Detect which cell encompasses the target text, then output its [x, y] center coordinate. 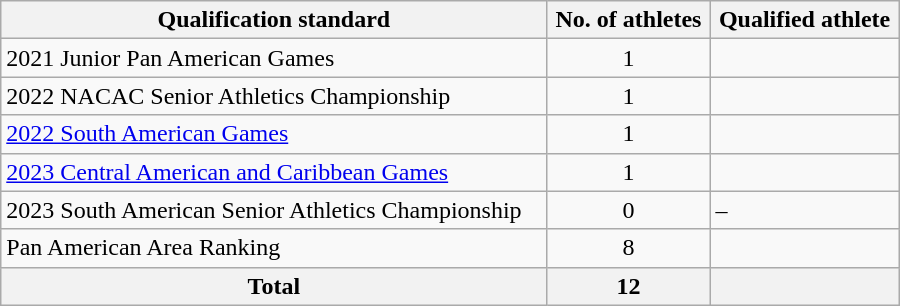
No. of athletes [628, 20]
Qualification standard [274, 20]
Pan American Area Ranking [274, 248]
2022 NACAC Senior Athletics Championship [274, 96]
Total [274, 286]
12 [628, 286]
2023 South American Senior Athletics Championship [274, 210]
– [804, 210]
0 [628, 210]
2022 South American Games [274, 134]
8 [628, 248]
2023 Central American and Caribbean Games [274, 172]
Qualified athlete [804, 20]
2021 Junior Pan American Games [274, 58]
